Search for the cell housing the specified text and yield its [x, y] center coordinate. 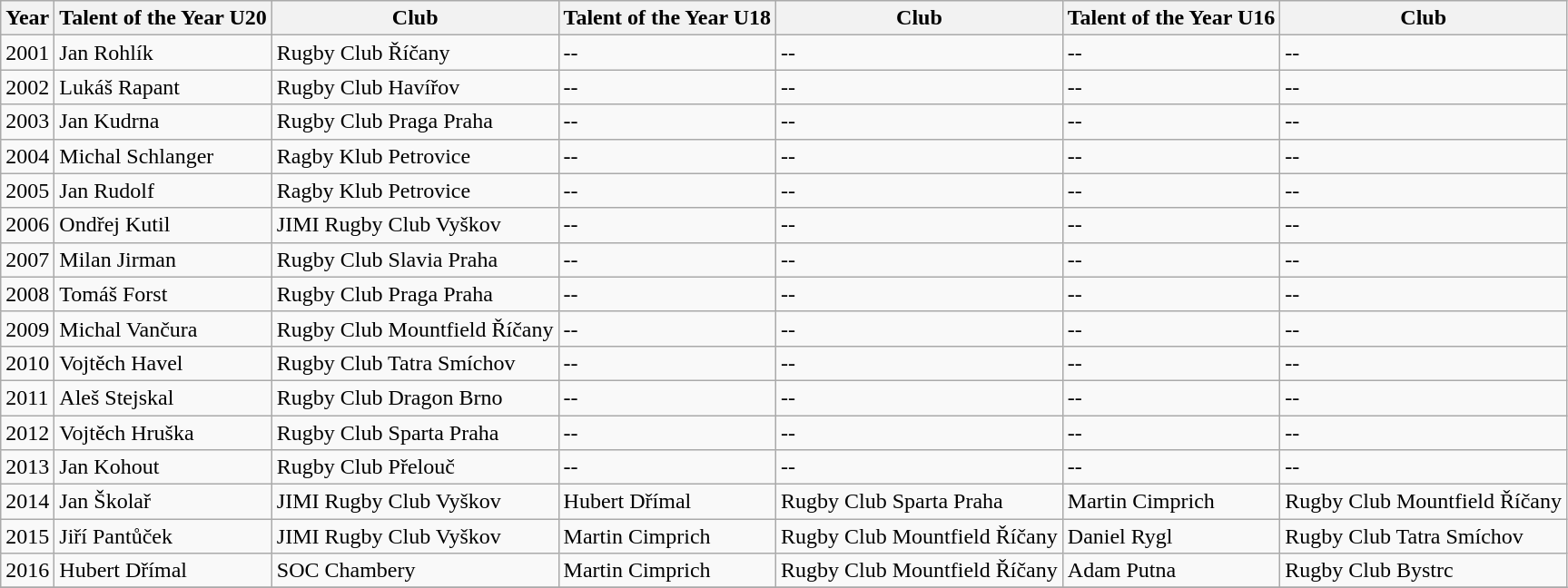
Talent of the Year U18 [667, 18]
2011 [27, 397]
SOC Chambery [415, 571]
Jan Rudolf [163, 191]
Aleš Stejskal [163, 397]
Milan Jirman [163, 260]
Jan Kohout [163, 467]
2002 [27, 87]
2013 [27, 467]
2010 [27, 363]
Year [27, 18]
Jan Kudrna [163, 122]
2004 [27, 156]
Adam Putna [1171, 571]
2016 [27, 571]
Tomáš Forst [163, 294]
Rugby Club Dragon Brno [415, 397]
Lukáš Rapant [163, 87]
2012 [27, 433]
2014 [27, 502]
2015 [27, 536]
Vojtěch Havel [163, 363]
Rugby Club Říčany [415, 53]
Jiří Pantůček [163, 536]
Jan Rohlík [163, 53]
Talent of the Year U16 [1171, 18]
2001 [27, 53]
2008 [27, 294]
Ondřej Kutil [163, 225]
Talent of the Year U20 [163, 18]
2007 [27, 260]
2009 [27, 328]
Jan Školař [163, 502]
Michal Vančura [163, 328]
Rugby Club Přelouč [415, 467]
Michal Schlanger [163, 156]
Vojtěch Hruška [163, 433]
2003 [27, 122]
2006 [27, 225]
2005 [27, 191]
Rugby Club Havířov [415, 87]
Rugby Club Slavia Praha [415, 260]
Daniel Rygl [1171, 536]
Rugby Club Bystrc [1424, 571]
